Detect which cell encompasses the target text, then output its [x, y] center coordinate. 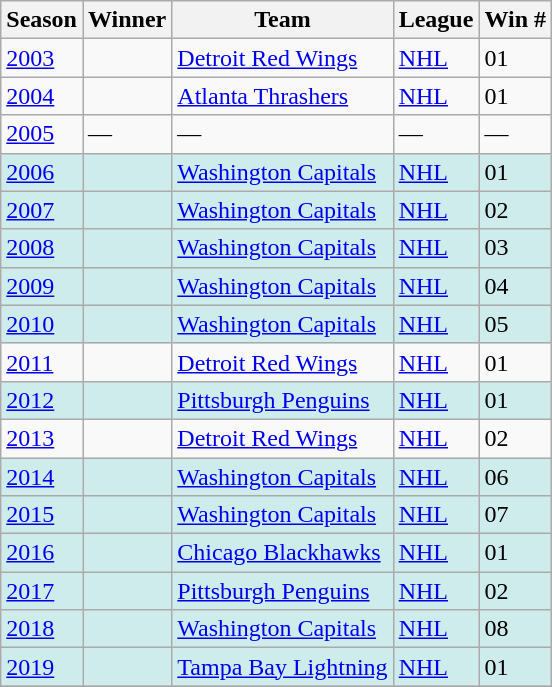
2014 [42, 477]
Chicago Blackhawks [282, 553]
Season [42, 20]
Winner [126, 20]
04 [516, 286]
2015 [42, 515]
2006 [42, 172]
2003 [42, 58]
2019 [42, 667]
Win # [516, 20]
League [436, 20]
07 [516, 515]
2005 [42, 134]
2007 [42, 210]
Tampa Bay Lightning [282, 667]
2012 [42, 400]
2009 [42, 286]
2016 [42, 553]
2017 [42, 591]
2008 [42, 248]
Team [282, 20]
2013 [42, 438]
Atlanta Thrashers [282, 96]
2010 [42, 324]
2011 [42, 362]
2018 [42, 629]
05 [516, 324]
08 [516, 629]
06 [516, 477]
03 [516, 248]
2004 [42, 96]
